Output the (X, Y) coordinate of the center of the cell containing the given text.  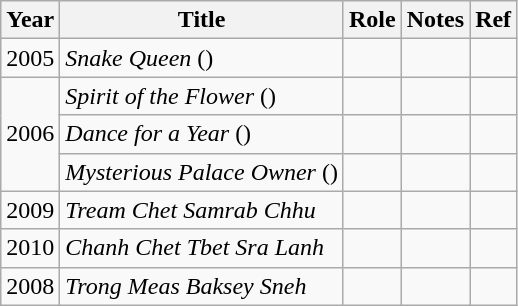
Ref (494, 20)
Tream Chet Samrab Chhu (202, 210)
2008 (30, 286)
Role (372, 20)
2005 (30, 58)
2009 (30, 210)
Trong Meas Baksey Sneh (202, 286)
Dance for a Year () (202, 134)
Snake Queen () (202, 58)
Year (30, 20)
Mysterious Palace Owner () (202, 172)
2010 (30, 248)
Chanh Chet Tbet Sra Lanh (202, 248)
2006 (30, 134)
Spirit of the Flower () (202, 96)
Title (202, 20)
Notes (435, 20)
